Pinpoint the cell where the given text exists, returning its [x, y] midpoint coordinate. 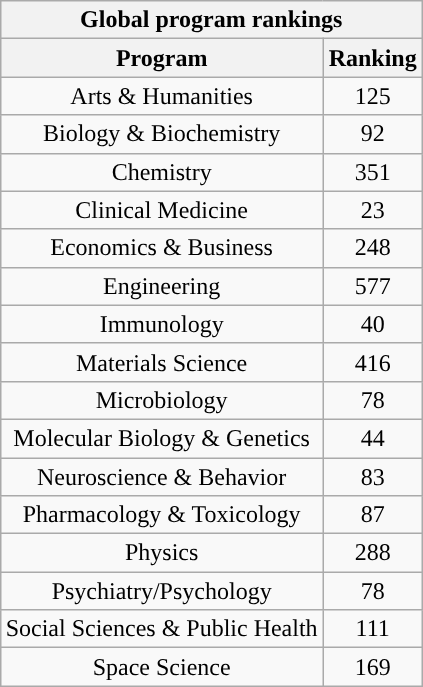
577 [372, 286]
Immunology [162, 324]
Engineering [162, 286]
Microbiology [162, 400]
Biology & Biochemistry [162, 134]
Psychiatry/Psychology [162, 591]
92 [372, 134]
Global program rankings [211, 20]
Arts & Humanities [162, 96]
Pharmacology & Toxicology [162, 515]
40 [372, 324]
416 [372, 362]
111 [372, 629]
Molecular Biology & Genetics [162, 438]
Ranking [372, 58]
Materials Science [162, 362]
351 [372, 172]
Physics [162, 553]
83 [372, 477]
169 [372, 667]
Chemistry [162, 172]
Neuroscience & Behavior [162, 477]
23 [372, 210]
288 [372, 553]
125 [372, 96]
Economics & Business [162, 248]
Clinical Medicine [162, 210]
Social Sciences & Public Health [162, 629]
Space Science [162, 667]
87 [372, 515]
44 [372, 438]
Program [162, 58]
248 [372, 248]
